Scan for the cell matching the given text and deliver its (X, Y) coordinate at center. 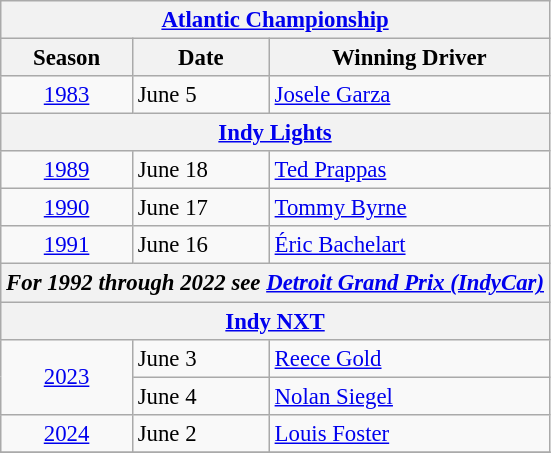
1983 (67, 95)
Tommy Byrne (409, 208)
Nolan Siegel (409, 396)
Winning Driver (409, 58)
Louis Foster (409, 433)
Date (200, 58)
2023 (67, 376)
June 18 (200, 170)
June 4 (200, 396)
Ted Prappas (409, 170)
For 1992 through 2022 see Detroit Grand Prix (IndyCar) (276, 283)
Season (67, 58)
Atlantic Championship (276, 20)
2024 (67, 433)
Éric Bachelart (409, 245)
June 5 (200, 95)
June 16 (200, 245)
1990 (67, 208)
June 3 (200, 358)
1989 (67, 170)
Indy Lights (276, 133)
1991 (67, 245)
Josele Garza (409, 95)
Reece Gold (409, 358)
Indy NXT (276, 321)
June 17 (200, 208)
June 2 (200, 433)
